Determine the (X, Y) coordinate at the center of the cell enclosing the given text.  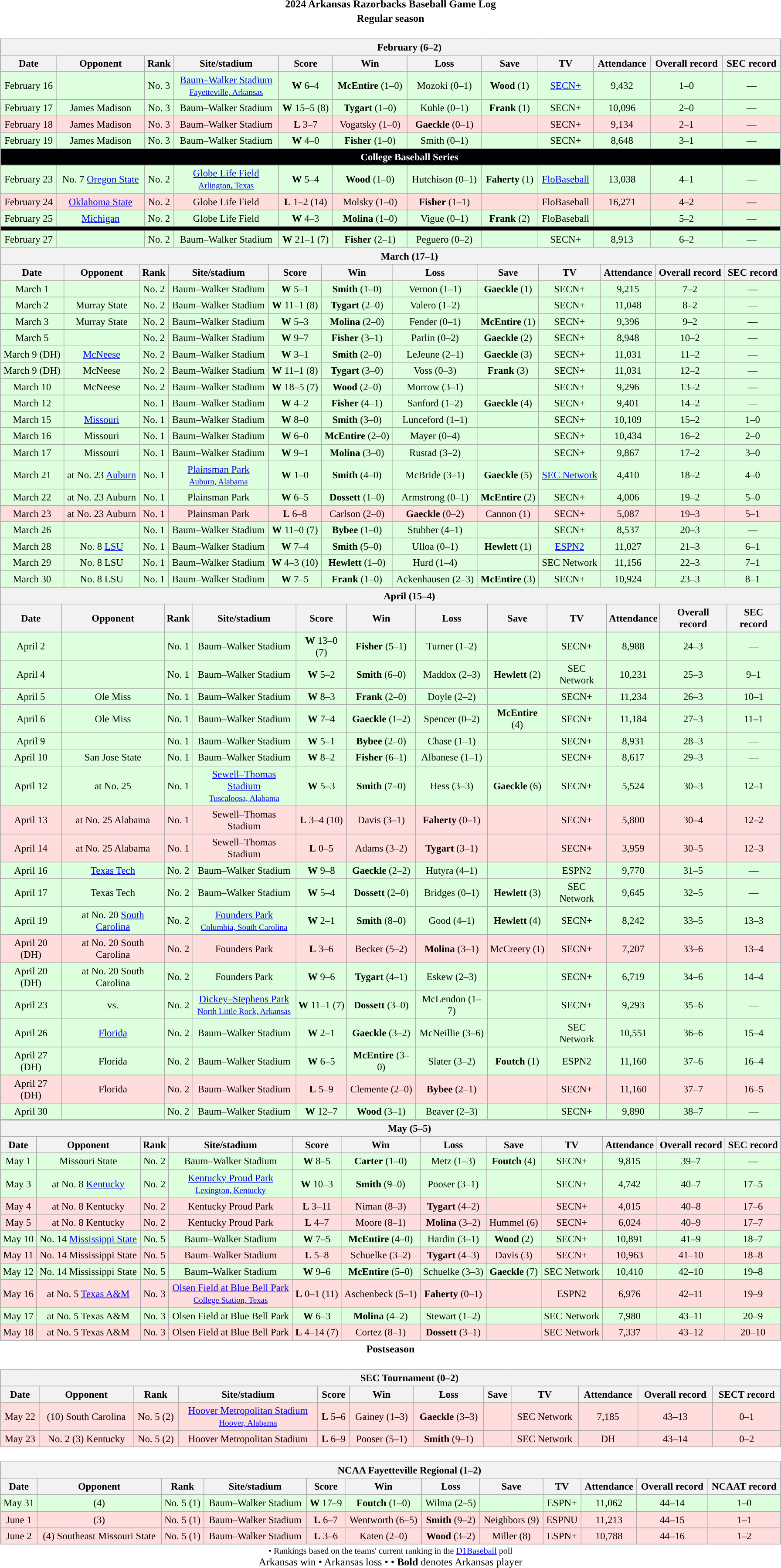
McCreery (1) (517, 949)
April 13 (31, 820)
Slater (3–2) (452, 1061)
Fender (0–1) (435, 321)
Hewlett (2) (517, 674)
SEC Tournament (0–2) (390, 1378)
April 26 (31, 1033)
March 12 (32, 403)
9,645 (633, 892)
19–2 (690, 497)
Kuhle (0–1) (445, 108)
Spencer (0–2) (452, 719)
7,207 (633, 949)
10,924 (628, 579)
Molsky (1–0) (370, 202)
18–2 (690, 475)
W 9–7 (295, 338)
ESPNU (562, 1520)
Smith (8–0) (381, 921)
Frank (2) (510, 218)
5,800 (633, 820)
Metz (1–3) (453, 1161)
Smith (4–0) (357, 475)
23–3 (690, 579)
McEntire (2) (508, 497)
Gaeckle (0–1) (445, 125)
L 0–5 (321, 848)
Stewart (1–2) (453, 1316)
5–0 (752, 497)
10,891 (629, 1239)
Ulloa (0–1) (435, 546)
L 4–7 (317, 1222)
May 22 (20, 1416)
at No. 25 (113, 786)
Tygart (4–1) (381, 977)
College Baseball Series (390, 157)
19–9 (753, 1294)
L 3–11 (317, 1206)
Dossett (1–0) (357, 497)
March 2 (32, 305)
Molina (3–0) (357, 453)
40–8 (691, 1206)
February 25 (29, 218)
Dossett (2–0) (381, 892)
No. 2 (3) Kentucky (86, 1439)
April 5 (31, 697)
Fisher (5–1) (381, 646)
Molina (1–0) (370, 218)
Dossett (3–1) (453, 1332)
Miller (8) (512, 1536)
L 6–7 (326, 1520)
Fisher (2–1) (370, 239)
Bybee (1–0) (357, 530)
Molina (2–0) (357, 321)
Hurd (1–4) (435, 563)
7,185 (608, 1416)
9,296 (628, 387)
W 9–8 (321, 870)
April 12 (31, 786)
W 17–9 (326, 1503)
39–7 (691, 1161)
Wood (2–0) (357, 387)
Gaeckle (7) (513, 1271)
Mozoki (0–1) (445, 85)
10,231 (633, 674)
6–2 (687, 239)
12–3 (754, 848)
Gainey (1–3) (382, 1416)
McEntire (3) (508, 579)
Neighbors (9) (512, 1520)
Eskew (2–3) (452, 977)
Wilma (2–5) (451, 1503)
18–8 (753, 1255)
9–1 (754, 674)
Wood (2) (513, 1239)
Olsen Field at Blue Bell ParkCollege Station, Texas (231, 1294)
7–1 (752, 563)
Gaeckle (6) (517, 786)
Foutch (1–0) (384, 1503)
8–2 (690, 305)
W 8–3 (321, 697)
Albanese (1–1) (452, 757)
4,006 (628, 497)
March (17–1) (390, 256)
L 5–8 (317, 1255)
L 6–8 (295, 514)
Davis (3–1) (381, 820)
May 12 (18, 1271)
March 22 (32, 497)
9,396 (628, 321)
37–6 (693, 1061)
41–10 (691, 1255)
March 10 (32, 387)
8,913 (622, 239)
April 17 (31, 892)
May 18 (18, 1332)
40–7 (691, 1184)
March 16 (32, 436)
20–3 (690, 530)
10,963 (629, 1255)
4,410 (628, 475)
44–14 (672, 1503)
W 6–4 (305, 85)
May 5 (18, 1222)
10,096 (622, 108)
Parlin (0–2) (435, 338)
Wood (1) (510, 85)
40–9 (691, 1222)
Bridges (0–1) (452, 892)
8,648 (622, 141)
McEntire (5–0) (381, 1271)
Fisher (1–1) (445, 202)
17–7 (753, 1222)
44–16 (672, 1536)
8,948 (628, 338)
Pooser (3–1) (453, 1184)
8,537 (628, 530)
W 8–2 (321, 757)
Schuelke (3–2) (381, 1255)
9,867 (628, 453)
L 0–1 (11) (317, 1294)
Carter (1–0) (381, 1161)
Michigan (101, 218)
San Jose State (113, 757)
Ackenhausen (2–3) (435, 579)
Hess (3–3) (452, 786)
Molina (3–2) (453, 1222)
March 5 (32, 338)
NCAA Fayetteville Regional (1–2) (390, 1470)
9,134 (622, 125)
Gaeckle (3–2) (381, 1033)
Tygart (2–0) (357, 305)
McEntire (4–0) (381, 1239)
8,242 (633, 921)
Mayer (0–4) (435, 436)
20–9 (753, 1316)
Gaeckle (4) (508, 403)
Tygart (4–3) (453, 1255)
13–4 (754, 949)
Smith (5–0) (357, 546)
9,293 (633, 1005)
L 5–6 (334, 1416)
32–5 (693, 892)
W 15–5 (8) (305, 108)
Smith (9–1) (449, 1439)
0–2 (747, 1439)
June 1 (19, 1520)
Hummel (6) (513, 1222)
15–2 (690, 420)
Hoover Metropolitan Stadium (248, 1439)
Hewlett (3) (517, 892)
11,027 (628, 546)
March 21 (32, 475)
4,742 (629, 1184)
February 19 (29, 141)
DH (608, 1439)
Fisher (1–0) (370, 141)
42–11 (691, 1294)
Doyle (2–2) (452, 697)
W 12–7 (321, 1112)
(10) South Carolina (86, 1416)
Lunceford (1–1) (435, 420)
8,931 (633, 741)
Globe Life FieldArlington, Texas (226, 179)
W 4–2 (295, 403)
April 2 (31, 646)
May (5–5) (390, 1129)
19–8 (753, 1271)
Smith (2–0) (357, 354)
9,890 (633, 1112)
Hoover Metropolitan StadiumHoover, Alabama (248, 1416)
Smith (1–0) (357, 289)
36–6 (693, 1033)
March 23 (32, 514)
McBride (3–1) (435, 475)
13–3 (754, 921)
L 4–14 (7) (317, 1332)
20–10 (753, 1332)
14–4 (754, 977)
Hutchison (0–1) (445, 179)
Pooser (5–1) (382, 1439)
Tygart (4–2) (453, 1206)
W 6–3 (317, 1316)
Baum–Walker StadiumFayetteville, Arkansas (226, 85)
11–2 (690, 354)
Gaeckle (5) (508, 475)
9,215 (628, 289)
4,015 (629, 1206)
February 27 (29, 239)
Tygart (1–0) (370, 108)
Oklahoma State (101, 202)
McNeillie (3–6) (452, 1033)
Faherty (1) (510, 179)
Gaeckle (3–3) (449, 1416)
Hutyra (4–1) (452, 870)
SECT record (747, 1394)
8,617 (633, 757)
Bybee (2–0) (381, 741)
9,432 (622, 85)
Morrow (3–1) (435, 387)
May 31 (19, 1503)
11,234 (633, 697)
18–7 (753, 1239)
16–5 (754, 1090)
Wood (3–1) (381, 1112)
March 28 (32, 546)
38–7 (693, 1112)
10,109 (628, 420)
3–1 (687, 141)
Sewell–Thomas StadiumTuscaloosa, Alabama (244, 786)
42–10 (691, 1271)
17–6 (753, 1206)
10–1 (754, 697)
April 10 (31, 757)
April 9 (31, 741)
Gaeckle (0–2) (435, 514)
Gaeckle (2) (508, 338)
Tygart (3–0) (357, 371)
June 2 (19, 1536)
43–11 (691, 1316)
W 1–0 (295, 475)
0–1 (747, 1416)
11,213 (609, 1520)
29–3 (693, 757)
Rustad (3–2) (435, 453)
22–3 (690, 563)
Good (4–1) (452, 921)
May 11 (18, 1255)
9–2 (690, 321)
March 15 (32, 420)
8–1 (752, 579)
Hewlett (4) (517, 921)
Frank (3) (508, 371)
34–6 (693, 977)
Vigue (0–1) (445, 218)
McEntire (2–0) (357, 436)
Aschenbeck (5–1) (381, 1294)
Gaeckle (1–2) (381, 719)
5–1 (752, 514)
Fisher (6–1) (381, 757)
14–2 (690, 403)
Armstrong (0–1) (435, 497)
37–7 (693, 1090)
February 17 (29, 108)
W 6–0 (295, 436)
May 3 (18, 1184)
4–0 (752, 475)
30–4 (693, 820)
February 18 (29, 125)
Bybee (2–1) (452, 1090)
24–3 (693, 646)
Sanford (1–2) (435, 403)
April 19 (31, 921)
Vernon (1–1) (435, 289)
17–2 (690, 453)
Peguero (0–2) (445, 239)
35–6 (693, 1005)
Clemente (2–0) (381, 1090)
11,184 (633, 719)
10,434 (628, 436)
LeJeune (2–1) (435, 354)
Hardin (3–1) (453, 1239)
Valero (1–2) (435, 305)
March 30 (32, 579)
Founders ParkColumbia, South Carolina (244, 921)
L 3–7 (305, 125)
28–3 (693, 741)
11–1 (754, 719)
17–5 (753, 1184)
6,976 (629, 1294)
Molina (4–2) (381, 1316)
McEntire (1–0) (370, 85)
May 17 (18, 1316)
May 10 (18, 1239)
W 13–0 (7) (321, 646)
Frank (2–0) (381, 697)
Hewlett (1–0) (357, 563)
Beaver (2–3) (452, 1112)
6,719 (633, 977)
W 4–3 (305, 218)
9,770 (633, 870)
Maddox (2–3) (452, 674)
5,087 (628, 514)
April 4 (31, 674)
3,959 (633, 848)
Wood (1–0) (370, 179)
4–1 (687, 179)
4–2 (687, 202)
L 1–2 (14) (305, 202)
Schuelke (3–3) (453, 1271)
April 23 (31, 1005)
30–3 (693, 786)
16–2 (690, 436)
Voss (0–3) (435, 371)
April (15–4) (390, 596)
W 10–3 (317, 1184)
41–9 (691, 1239)
Molina (3–1) (452, 949)
March 29 (32, 563)
Plainsman ParkAuburn, Alabama (218, 475)
W 8–5 (317, 1161)
W 18–5 (7) (295, 387)
27–3 (693, 719)
February 23 (29, 179)
L 6–9 (334, 1439)
May 1 (18, 1161)
April 16 (31, 870)
25–3 (693, 674)
11,062 (609, 1503)
(4) Southeast Missouri State (99, 1536)
6,024 (629, 1222)
W 4–3 (10) (295, 563)
Katen (2–0) (384, 1536)
9,815 (629, 1161)
43–14 (675, 1439)
W 11–1 (7) (321, 1005)
Vogatsky (1–0) (370, 125)
March 3 (32, 321)
W 3–1 (295, 354)
L 3–4 (10) (321, 820)
Frank (1–0) (357, 579)
13,038 (622, 179)
Foutch (4) (513, 1161)
3–0 (752, 453)
Gaeckle (1) (508, 289)
Foutch (1) (517, 1061)
W 21–1 (7) (305, 239)
McEntire (4) (517, 719)
Turner (1–2) (452, 646)
Gaeckle (2–2) (381, 870)
Smith (9–0) (381, 1184)
March 1 (32, 289)
McEntire (3–0) (381, 1061)
Moore (8–1) (381, 1222)
Carlson (2–0) (357, 514)
Smith (9–2) (451, 1520)
Stubber (4–1) (435, 530)
vs. (113, 1005)
Kentucky Proud ParkLexington, Kentucky (231, 1184)
1–1 (744, 1520)
8,988 (633, 646)
Tygart (3–1) (452, 848)
13–2 (690, 387)
W 4–0 (305, 141)
Wood (3–2) (451, 1536)
Hewlett (1) (508, 546)
10,788 (609, 1536)
McLendon (1–7) (452, 1005)
1–2 (744, 1536)
(4) (99, 1503)
19–3 (690, 514)
February 24 (29, 202)
10,410 (629, 1271)
W 9–1 (295, 453)
February 16 (29, 85)
6–1 (752, 546)
15–4 (754, 1033)
Niman (8–3) (381, 1206)
Wentworth (6–5) (384, 1520)
Fisher (3–1) (357, 338)
5–2 (687, 218)
May 23 (20, 1439)
31–5 (693, 870)
10,551 (633, 1033)
43–13 (675, 1416)
7,337 (629, 1332)
Gaeckle (3) (508, 354)
McEntire (1) (508, 321)
Smith (7–0) (381, 786)
March 26 (32, 530)
Adams (3–2) (381, 848)
2–1 (687, 125)
April 6 (31, 719)
Cortez (8–1) (381, 1332)
7,980 (629, 1316)
W 5–2 (321, 674)
May 16 (18, 1294)
L 5–9 (321, 1090)
5,524 (633, 786)
March 17 (32, 453)
April 30 (31, 1112)
7–2 (690, 289)
33–5 (693, 921)
(3) (99, 1520)
9,401 (628, 403)
Becker (5–2) (381, 949)
12–1 (754, 786)
26–3 (693, 697)
Dickey–Stephens ParkNorth Little Rock, Arkansas (244, 1005)
No. 7 Oregon State (101, 179)
February (6–2) (390, 47)
Dossett (3–0) (381, 1005)
Smith (3–0) (357, 420)
NCAAT record (744, 1487)
Fisher (4–1) (357, 403)
16–4 (754, 1061)
Missouri State (88, 1161)
11,048 (628, 305)
10–2 (690, 338)
Chase (1–1) (452, 741)
16,271 (622, 202)
44–15 (672, 1520)
Davis (3) (513, 1255)
11,156 (628, 563)
Cannon (1) (508, 514)
May 4 (18, 1206)
Frank (1) (510, 108)
43–12 (691, 1332)
W 8–0 (295, 420)
30–5 (693, 848)
21–3 (690, 546)
Smith (6–0) (381, 674)
33–6 (693, 949)
Smith (0–1) (445, 141)
W 11–0 (7) (295, 530)
April 14 (31, 848)
